Return the (X, Y) coordinate for the center point of the cell that contains the specified text.  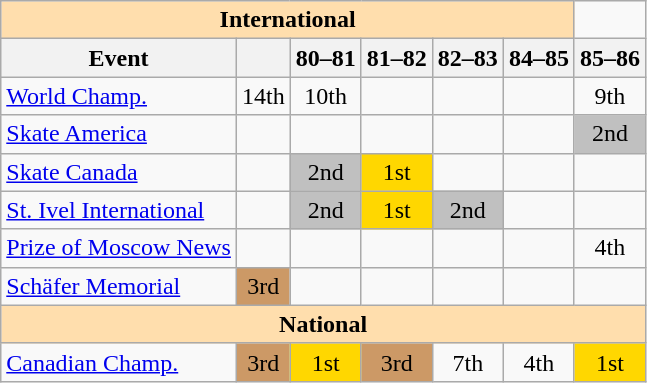
Canadian Champ. (119, 362)
Schäfer Memorial (119, 286)
85–86 (610, 58)
82–83 (468, 58)
Skate America (119, 134)
International (288, 20)
Prize of Moscow News (119, 248)
World Champ. (119, 96)
National (324, 324)
14th (263, 96)
81–82 (396, 58)
10th (326, 96)
Event (119, 58)
St. Ivel International (119, 210)
Skate Canada (119, 172)
80–81 (326, 58)
9th (610, 96)
7th (468, 362)
84–85 (538, 58)
